Search for the cell housing the specified text and yield its [X, Y] center coordinate. 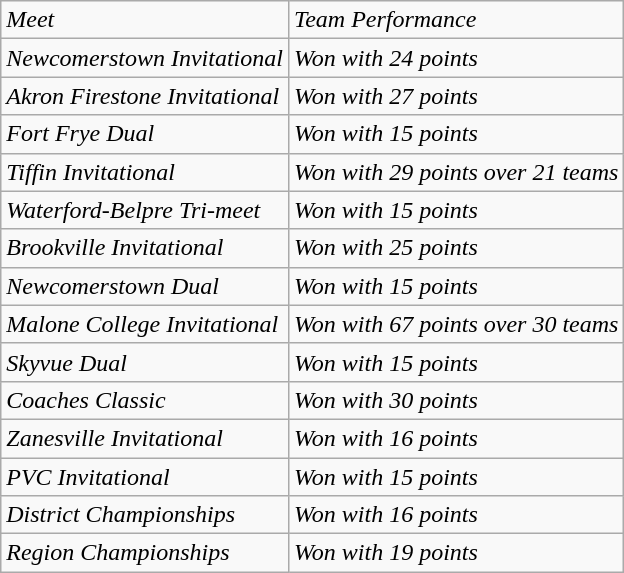
Won with 25 points [456, 248]
Fort Frye Dual [145, 134]
Won with 30 points [456, 400]
Skyvue Dual [145, 362]
Meet [145, 20]
District Championships [145, 515]
Region Championships [145, 553]
Newcomerstown Dual [145, 286]
Malone College Invitational [145, 324]
Won with 67 points over 30 teams [456, 324]
Won with 27 points [456, 96]
Won with 29 points over 21 teams [456, 172]
Coaches Classic [145, 400]
Team Performance [456, 20]
Newcomerstown Invitational [145, 58]
PVC Invitational [145, 477]
Waterford-Belpre Tri-meet [145, 210]
Brookville Invitational [145, 248]
Won with 19 points [456, 553]
Won with 24 points [456, 58]
Akron Firestone Invitational [145, 96]
Tiffin Invitational [145, 172]
Zanesville Invitational [145, 438]
